Scan for the cell matching the given text and deliver its [x, y] coordinate at center. 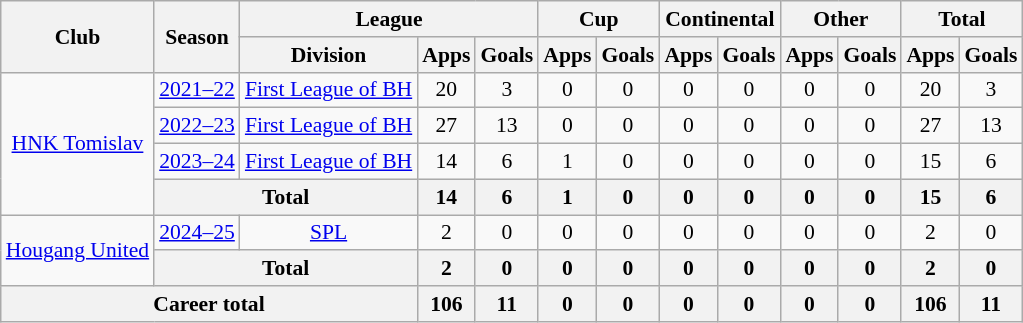
Other [840, 19]
Club [78, 36]
2022–23 [197, 126]
2021–22 [197, 90]
2023–24 [197, 162]
SPL [328, 233]
HNK Tomislav [78, 143]
Cup [598, 19]
2024–25 [197, 233]
Career total [210, 304]
League [389, 19]
Season [197, 36]
Hougang United [78, 250]
Division [328, 55]
Continental [720, 19]
